Locate the cell with the specified text and output its [X, Y] center coordinate. 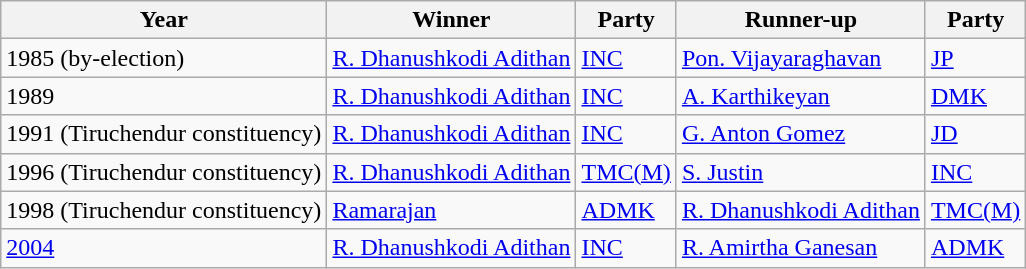
Ramarajan [452, 210]
G. Anton Gomez [800, 134]
Pon. Vijayaraghavan [800, 58]
1985 (by-election) [164, 58]
Winner [452, 20]
JP [975, 58]
2004 [164, 248]
A. Karthikeyan [800, 96]
1989 [164, 96]
R. Amirtha Ganesan [800, 248]
S. Justin [800, 172]
1998 (Tiruchendur constituency) [164, 210]
DMK [975, 96]
JD [975, 134]
Runner-up [800, 20]
Year [164, 20]
1991 (Tiruchendur constituency) [164, 134]
1996 (Tiruchendur constituency) [164, 172]
